From the cell containing the given text, extract its center point as (x, y) coordinate. 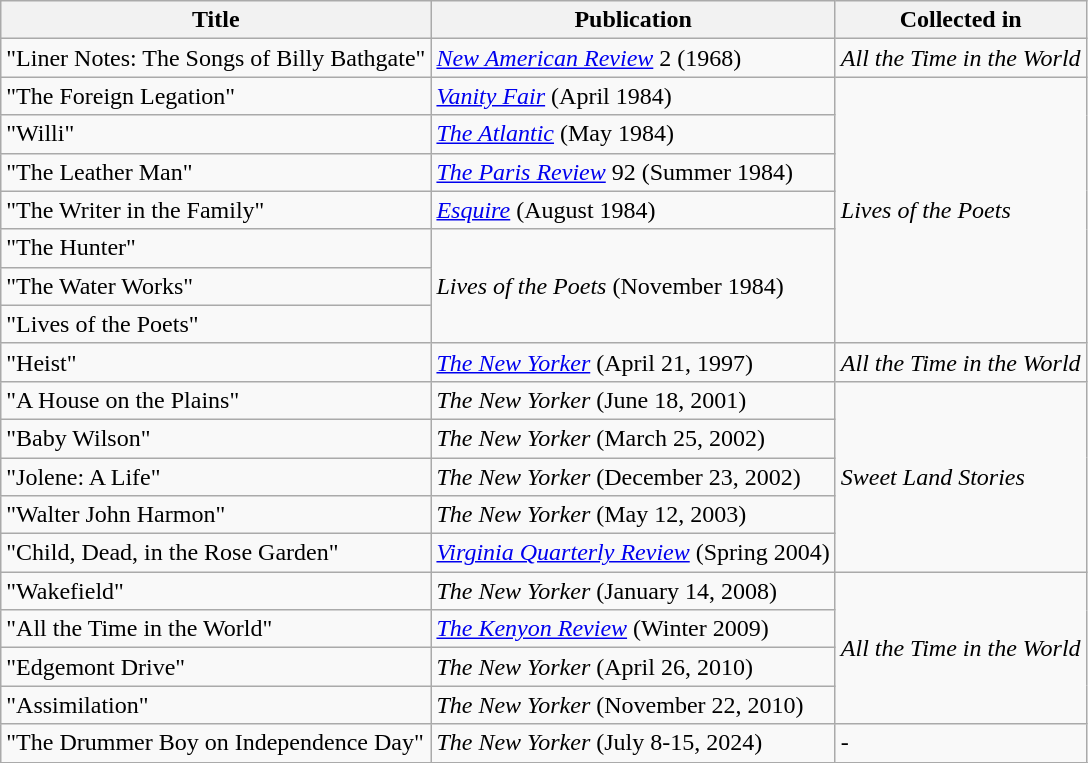
The New Yorker (May 12, 2003) (633, 515)
"Willi" (216, 134)
"A House on the Plains" (216, 400)
The New Yorker (April 26, 2010) (633, 667)
Sweet Land Stories (960, 476)
"The Hunter" (216, 248)
"The Drummer Boy on Independence Day" (216, 743)
"The Water Works" (216, 286)
Esquire (August 1984) (633, 210)
The Atlantic (May 1984) (633, 134)
Virginia Quarterly Review (Spring 2004) (633, 553)
Title (216, 20)
The New Yorker (March 25, 2002) (633, 438)
"Assimilation" (216, 705)
Lives of the Poets (November 1984) (633, 286)
The New Yorker (June 18, 2001) (633, 400)
"Heist" (216, 362)
"Jolene: A Life" (216, 477)
New American Review 2 (1968) (633, 58)
"Child, Dead, in the Rose Garden" (216, 553)
The New Yorker (July 8-15, 2024) (633, 743)
Vanity Fair (April 1984) (633, 96)
"All the Time in the World" (216, 629)
The New Yorker (January 14, 2008) (633, 591)
Publication (633, 20)
The New Yorker (April 21, 1997) (633, 362)
The Kenyon Review (Winter 2009) (633, 629)
"Edgemont Drive" (216, 667)
The Paris Review 92 (Summer 1984) (633, 172)
Collected in (960, 20)
"Lives of the Poets" (216, 324)
- (960, 743)
"Wakefield" (216, 591)
"The Leather Man" (216, 172)
"The Writer in the Family" (216, 210)
The New Yorker (December 23, 2002) (633, 477)
"Walter John Harmon" (216, 515)
"Liner Notes: The Songs of Billy Bathgate" (216, 58)
The New Yorker (November 22, 2010) (633, 705)
Lives of the Poets (960, 210)
"The Foreign Legation" (216, 96)
"Baby Wilson" (216, 438)
